Determine the (x, y) coordinate at the center of the cell enclosing the given text.  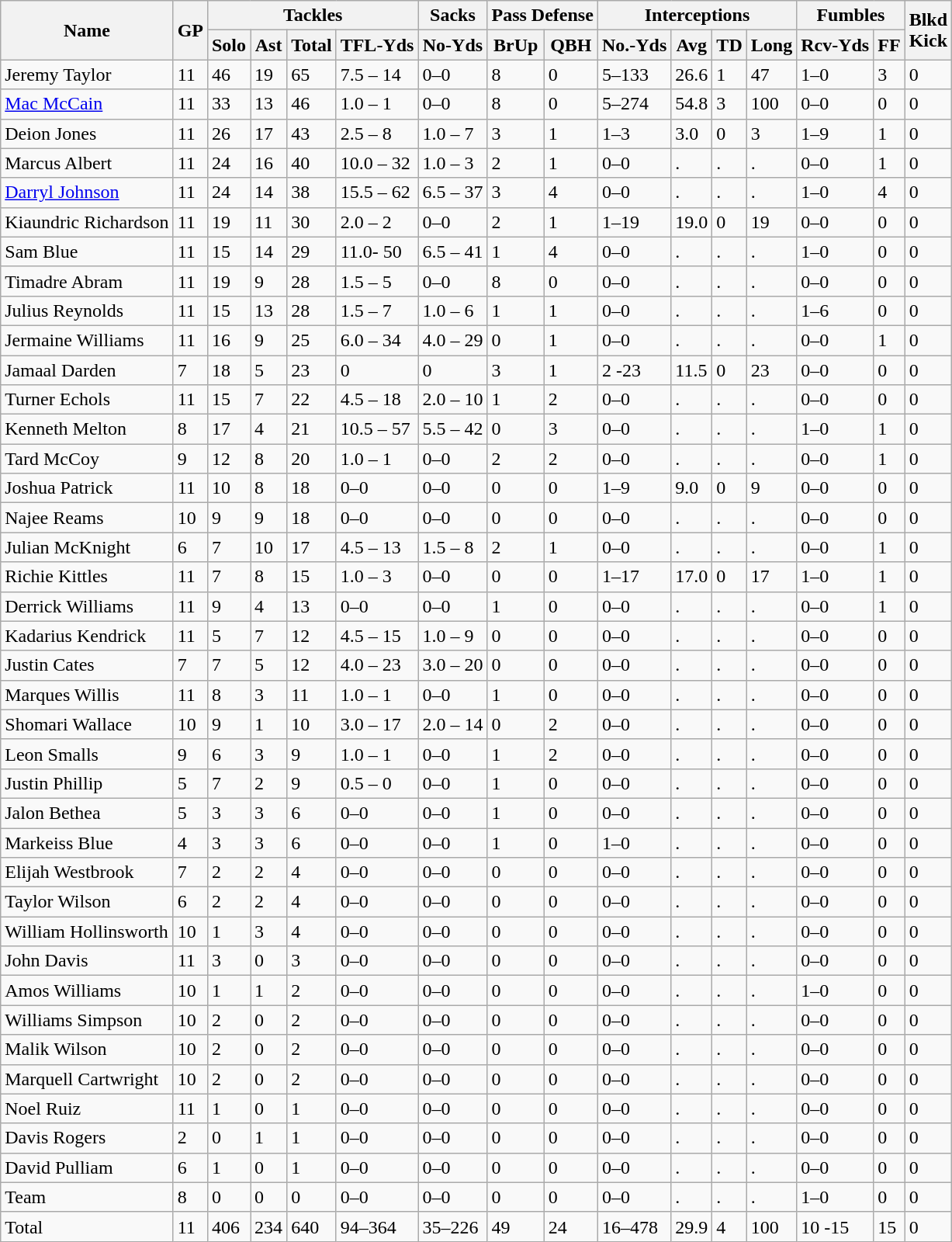
QBH (571, 45)
0.5 – 0 (377, 783)
Jeremy Taylor (87, 75)
5–133 (634, 75)
406 (228, 1226)
Julius Reynolds (87, 310)
Kiaundric Richardson (87, 222)
6.5 – 37 (453, 193)
Justin Cates (87, 665)
16–478 (634, 1226)
1.0 – 7 (453, 134)
2.0 – 14 (453, 724)
10.0 – 32 (377, 163)
6.0 – 34 (377, 340)
GP (190, 30)
Deion Jones (87, 134)
Marquell Cartwright (87, 1079)
Kadarius Kendrick (87, 636)
4.0 – 23 (377, 665)
3.0 (692, 134)
7.5 – 14 (377, 75)
Timadre Abram (87, 281)
43 (312, 134)
Richie Kittles (87, 577)
Ast (268, 45)
35–226 (453, 1226)
234 (268, 1226)
Turner Echols (87, 400)
Avg (692, 45)
Tard McCoy (87, 459)
TD (729, 45)
26 (228, 134)
54.8 (692, 104)
21 (312, 429)
640 (312, 1226)
Marcus Albert (87, 163)
Fumbles (850, 16)
Amos Williams (87, 990)
1.0 – 6 (453, 310)
Markeiss Blue (87, 842)
Taylor Wilson (87, 902)
John Davis (87, 961)
BrUp (515, 45)
40 (312, 163)
10.5 – 57 (377, 429)
26.6 (692, 75)
Julian McKnight (87, 547)
Jalon Bethea (87, 813)
2 -23 (634, 370)
No.-Yds (634, 45)
49 (515, 1226)
BlkdKick (928, 30)
William Hollinsworth (87, 931)
Malik Wilson (87, 1049)
4.5 – 18 (377, 400)
6.5 – 41 (453, 252)
20 (312, 459)
4.5 – 13 (377, 547)
4.0 – 29 (453, 340)
Leon Smalls (87, 754)
29 (312, 252)
2.5 – 8 (377, 134)
Noel Ruiz (87, 1108)
4.5 – 15 (377, 636)
1–19 (634, 222)
Williams Simpson (87, 1020)
33 (228, 104)
5.5 – 42 (453, 429)
David Pulliam (87, 1167)
15.5 – 62 (377, 193)
30 (312, 222)
38 (312, 193)
3.0 – 17 (377, 724)
Joshua Patrick (87, 488)
Long (771, 45)
Derrick Williams (87, 606)
Elijah Westbrook (87, 873)
19.0 (692, 222)
47 (771, 75)
1–6 (835, 310)
Interceptions (697, 16)
3.0 – 20 (453, 665)
29.9 (692, 1226)
TFL-Yds (377, 45)
22 (312, 400)
Solo (228, 45)
Marques Willis (87, 695)
Darryl Johnson (87, 193)
1.0 – 9 (453, 636)
Kenneth Melton (87, 429)
Sacks (453, 16)
10 -15 (835, 1226)
11.5 (692, 370)
Justin Phillip (87, 783)
1.5 – 5 (377, 281)
Jamaal Darden (87, 370)
1–3 (634, 134)
Name (87, 30)
17.0 (692, 577)
25 (312, 340)
Jermaine Williams (87, 340)
2.0 – 10 (453, 400)
Sam Blue (87, 252)
9.0 (692, 488)
94–364 (377, 1226)
Pass Defense (542, 16)
Team (87, 1197)
11.0- 50 (377, 252)
1.5 – 8 (453, 547)
Najee Reams (87, 518)
5–274 (634, 104)
Rcv-Yds (835, 45)
Tackles (312, 16)
Davis Rogers (87, 1138)
No-Yds (453, 45)
2.0 – 2 (377, 222)
FF (889, 45)
Shomari Wallace (87, 724)
1–17 (634, 577)
Mac McCain (87, 104)
65 (312, 75)
1.5 – 7 (377, 310)
